Determine the (X, Y) coordinate at the center of the cell enclosing the given text.  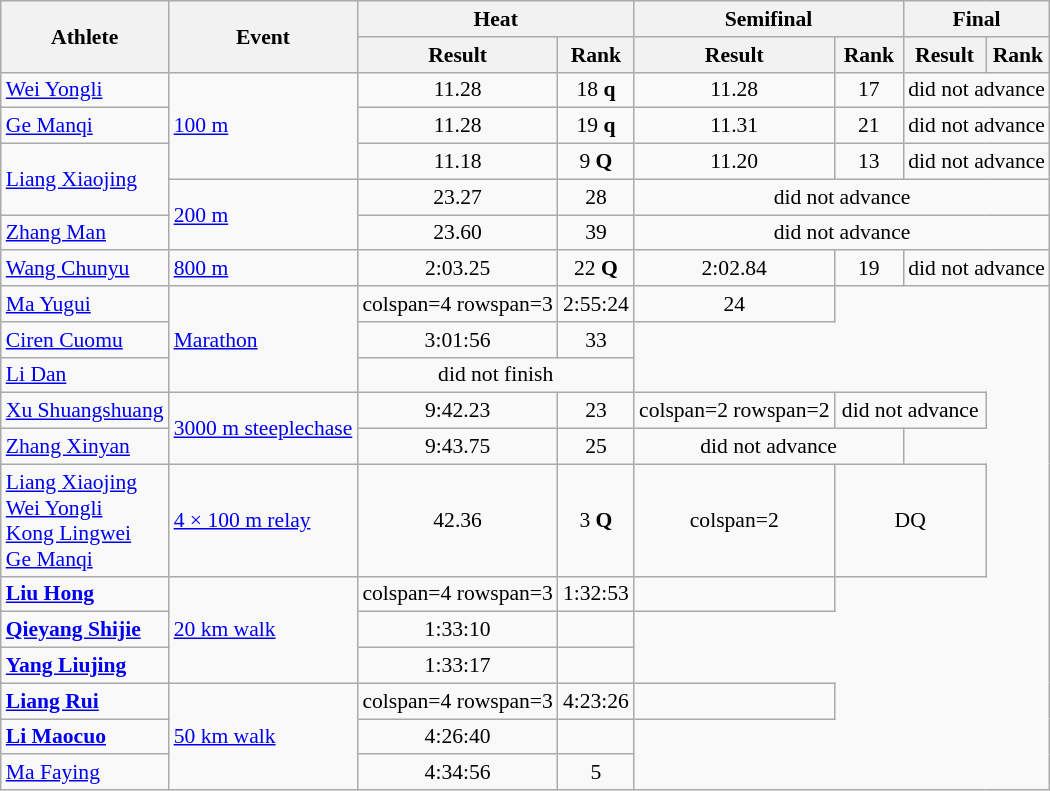
25 (596, 447)
23.60 (458, 233)
3:01:56 (458, 340)
Ma Faying (85, 773)
2:02.84 (734, 269)
Li Dan (85, 375)
21 (870, 126)
13 (870, 162)
Wang Chunyu (85, 269)
Qieyang Shijie (85, 630)
Ciren Cuomu (85, 340)
800 m (264, 269)
Liu Hong (85, 594)
Ma Yugui (85, 304)
Ge Manqi (85, 126)
28 (596, 197)
4 × 100 m relay (264, 520)
18 q (596, 90)
Xu Shuangshuang (85, 411)
11.20 (734, 162)
Zhang Xinyan (85, 447)
4:23:26 (596, 701)
Heat (496, 19)
colspan=2 (734, 520)
11.31 (734, 126)
DQ (910, 520)
11.18 (458, 162)
50 km walk (264, 736)
Semifinal (768, 19)
2:03.25 (458, 269)
20 km walk (264, 630)
9 Q (596, 162)
3000 m steeplechase (264, 428)
Final (976, 19)
1:33:17 (458, 666)
Athlete (85, 36)
19 q (596, 126)
9:42.23 (458, 411)
Liang XiaojingWei Yongli Kong Lingwei Ge Manqi (85, 520)
Marathon (264, 340)
2:55:24 (596, 304)
23 (596, 411)
Zhang Man (85, 233)
19 (870, 269)
1:32:53 (596, 594)
100 m (264, 126)
4:34:56 (458, 773)
colspan=2 rowspan=2 (734, 411)
4:26:40 (458, 737)
did not finish (496, 375)
24 (734, 304)
3 Q (596, 520)
Yang Liujing (85, 666)
33 (596, 340)
5 (596, 773)
200 m (264, 214)
42.36 (458, 520)
Li Maocuo (85, 737)
9:43.75 (458, 447)
Wei Yongli (85, 90)
Liang Xiaojing (85, 180)
Liang Rui (85, 701)
22 Q (596, 269)
1:33:10 (458, 630)
17 (870, 90)
23.27 (458, 197)
39 (596, 233)
Event (264, 36)
